Find where the given text appears and provide that cell's center as (X, Y) coordinate. 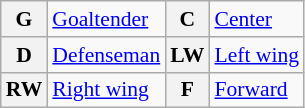
D (24, 55)
Forward (256, 90)
Center (256, 19)
G (24, 19)
Defenseman (106, 55)
RW (24, 90)
LW (187, 55)
Right wing (106, 90)
F (187, 90)
Goaltender (106, 19)
Left wing (256, 55)
C (187, 19)
